Provide the (x, y) coordinate of the cell's center where the given text is located.  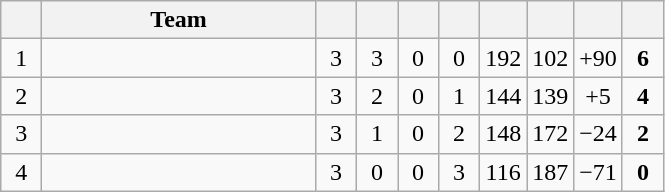
102 (550, 58)
172 (550, 134)
−71 (598, 172)
+90 (598, 58)
−24 (598, 134)
144 (504, 96)
116 (504, 172)
187 (550, 172)
139 (550, 96)
192 (504, 58)
Team (179, 20)
+5 (598, 96)
148 (504, 134)
6 (642, 58)
